Find where the given text appears and provide that cell's center as [X, Y] coordinate. 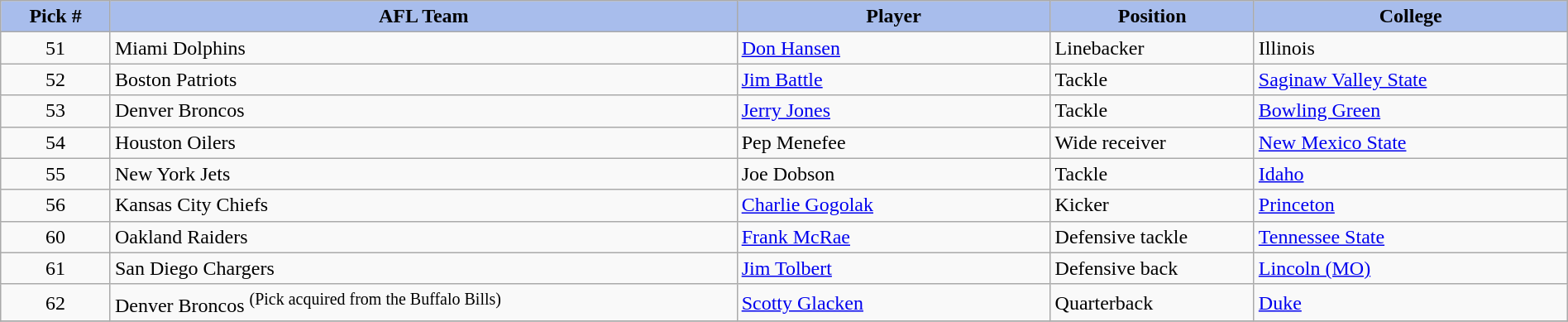
Wide receiver [1152, 142]
New York Jets [423, 174]
Tennessee State [1411, 237]
Defensive back [1152, 268]
New Mexico State [1411, 142]
54 [56, 142]
56 [56, 205]
Princeton [1411, 205]
Duke [1411, 303]
62 [56, 303]
Denver Broncos (Pick acquired from the Buffalo Bills) [423, 303]
Houston Oilers [423, 142]
53 [56, 111]
Illinois [1411, 48]
Frank McRae [893, 237]
Don Hansen [893, 48]
San Diego Chargers [423, 268]
52 [56, 79]
51 [56, 48]
60 [56, 237]
College [1411, 17]
Boston Patriots [423, 79]
Quarterback [1152, 303]
55 [56, 174]
Player [893, 17]
Position [1152, 17]
Linebacker [1152, 48]
AFL Team [423, 17]
Scotty Glacken [893, 303]
Jerry Jones [893, 111]
Miami Dolphins [423, 48]
Joe Dobson [893, 174]
Oakland Raiders [423, 237]
Idaho [1411, 174]
61 [56, 268]
Saginaw Valley State [1411, 79]
Pick # [56, 17]
Kansas City Chiefs [423, 205]
Lincoln (MO) [1411, 268]
Defensive tackle [1152, 237]
Bowling Green [1411, 111]
Jim Battle [893, 79]
Denver Broncos [423, 111]
Jim Tolbert [893, 268]
Pep Menefee [893, 142]
Kicker [1152, 205]
Charlie Gogolak [893, 205]
